Extract the [x, y] coordinate from the center of the cell holding the provided text.  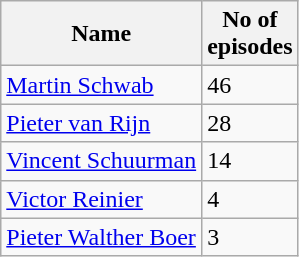
Name [102, 34]
4 [250, 199]
Pieter Walther Boer [102, 237]
Martin Schwab [102, 85]
Victor Reinier [102, 199]
28 [250, 123]
Pieter van Rijn [102, 123]
46 [250, 85]
No of episodes [250, 34]
3 [250, 237]
Vincent Schuurman [102, 161]
14 [250, 161]
